Scan for the cell matching the given text and deliver its (x, y) coordinate at center. 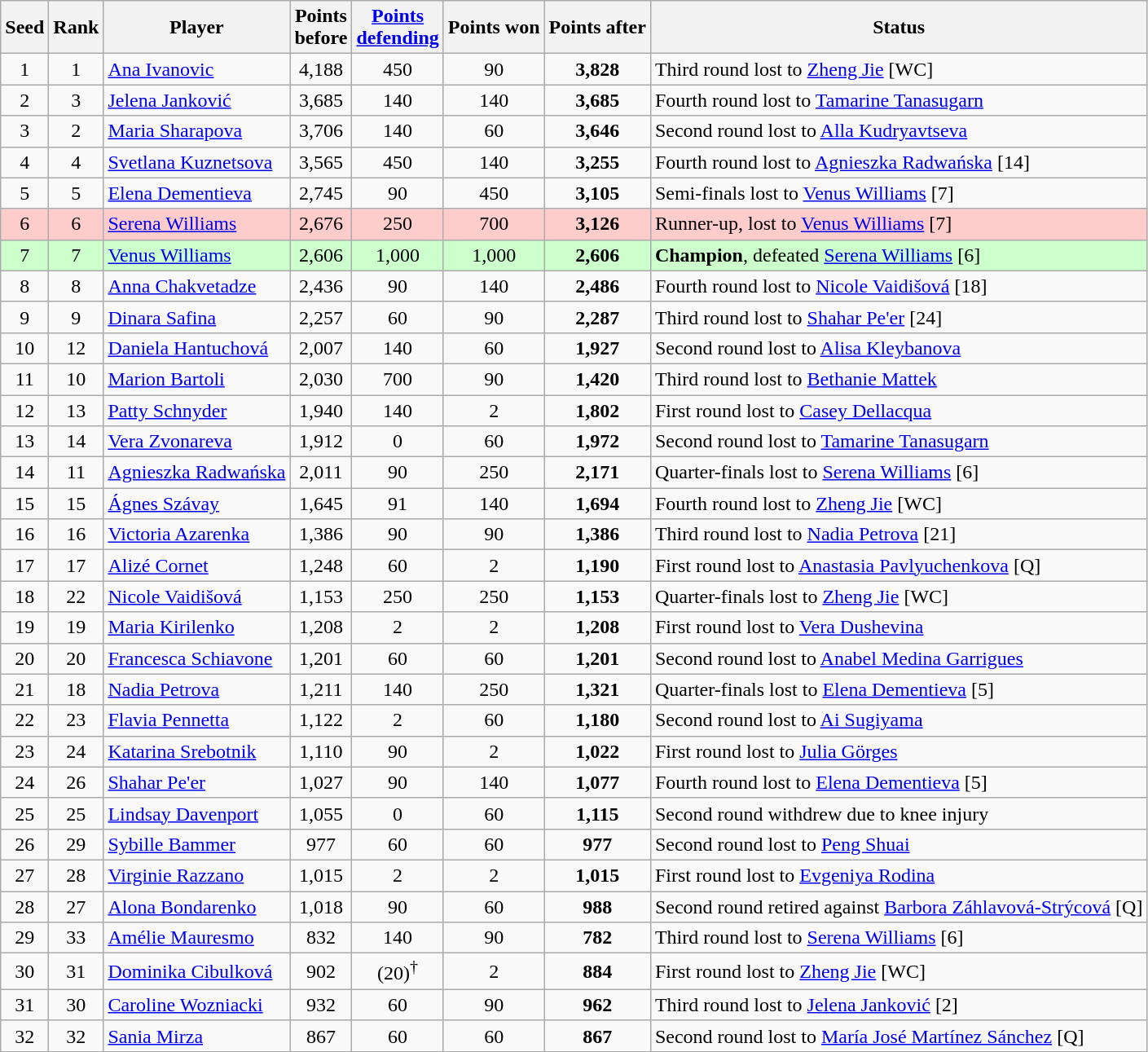
Francesca Schiavone (197, 658)
1,420 (597, 379)
Svetlana Kuznetsova (197, 162)
3,565 (321, 162)
1,115 (597, 813)
1,018 (321, 907)
1,110 (321, 751)
Pointsdefending (398, 28)
2,436 (321, 286)
Anna Chakvetadze (197, 286)
First round lost to Anastasia Pavlyuchenkova [Q] (899, 566)
2,011 (321, 473)
1,802 (597, 410)
Quarter-finals lost to Zheng Jie [WC] (899, 596)
Elena Dementieva (197, 193)
782 (597, 938)
Third round lost to Jelena Janković [2] (899, 1005)
1,645 (321, 504)
Quarter-finals lost to Elena Dementieva [5] (899, 689)
Ana Ivanovic (197, 69)
21 (24, 689)
Rank (77, 28)
1,248 (321, 566)
Fourth round lost to Tamarine Tanasugarn (899, 100)
Maria Sharapova (197, 131)
Vera Zvonareva (197, 442)
Caroline Wozniacki (197, 1005)
962 (597, 1005)
Second round lost to Anabel Medina Garrigues (899, 658)
Semi-finals lost to Venus Williams [7] (899, 193)
Third round lost to Nadia Petrova [21] (899, 535)
First round lost to Julia Görges (899, 751)
Agnieszka Radwańska (197, 473)
Dominika Cibulková (197, 971)
Marion Bartoli (197, 379)
Jelena Janković (197, 100)
1,927 (597, 348)
Second round lost to Tamarine Tanasugarn (899, 442)
2,287 (597, 317)
Third round lost to Bethanie Mattek (899, 379)
Fourth round lost to Agnieszka Radwańska [14] (899, 162)
Third round lost to Zheng Jie [WC] (899, 69)
Nadia Petrova (197, 689)
2,030 (321, 379)
Ágnes Szávay (197, 504)
Second round retired against Barbora Záhlavová-Strýcová [Q] (899, 907)
2,745 (321, 193)
Second round lost to Ai Sugiyama (899, 720)
1,211 (321, 689)
Lindsay Davenport (197, 813)
3,126 (597, 224)
Virginie Razzano (197, 875)
Shahar Pe'er (197, 782)
Alizé Cornet (197, 566)
Second round lost to María José Martínez Sánchez [Q] (899, 1036)
Quarter-finals lost to Serena Williams [6] (899, 473)
1,077 (597, 782)
Sybille Bammer (197, 844)
Points won (494, 28)
2,171 (597, 473)
Fourth round lost to Zheng Jie [WC] (899, 504)
1,027 (321, 782)
Second round lost to Alla Kudryavtseva (899, 131)
988 (597, 907)
2,676 (321, 224)
Third round lost to Shahar Pe'er [24] (899, 317)
1,180 (597, 720)
884 (597, 971)
Seed (24, 28)
1,321 (597, 689)
Fourth round lost to Nicole Vaidišová [18] (899, 286)
Champion, defeated Serena Williams [6] (899, 255)
Katarina Srebotnik (197, 751)
First round lost to Casey Dellacqua (899, 410)
Dinara Safina (197, 317)
Second round withdrew due to knee injury (899, 813)
1,022 (597, 751)
Maria Kirilenko (197, 627)
Points after (597, 28)
3,646 (597, 131)
Pointsbefore (321, 28)
1,972 (597, 442)
832 (321, 938)
Second round lost to Peng Shuai (899, 844)
(20)† (398, 971)
2,257 (321, 317)
Fourth round lost to Elena Dementieva [5] (899, 782)
Daniela Hantuchová (197, 348)
2,007 (321, 348)
Nicole Vaidišová (197, 596)
Venus Williams (197, 255)
Runner-up, lost to Venus Williams [7] (899, 224)
Alona Bondarenko (197, 907)
Sania Mirza (197, 1036)
3,828 (597, 69)
Status (899, 28)
Second round lost to Alisa Kleybanova (899, 348)
Player (197, 28)
Serena Williams (197, 224)
1,190 (597, 566)
3,105 (597, 193)
3,255 (597, 162)
1,940 (321, 410)
1,694 (597, 504)
Third round lost to Serena Williams [6] (899, 938)
Amélie Mauresmo (197, 938)
3,706 (321, 131)
33 (77, 938)
Patty Schnyder (197, 410)
1,122 (321, 720)
4,188 (321, 69)
91 (398, 504)
First round lost to Zheng Jie [WC] (899, 971)
First round lost to Vera Dushevina (899, 627)
1,912 (321, 442)
1,055 (321, 813)
Victoria Azarenka (197, 535)
First round lost to Evgeniya Rodina (899, 875)
902 (321, 971)
2,486 (597, 286)
Flavia Pennetta (197, 720)
932 (321, 1005)
